For the text-containing cell, return its midpoint in [X, Y] coordinate format. 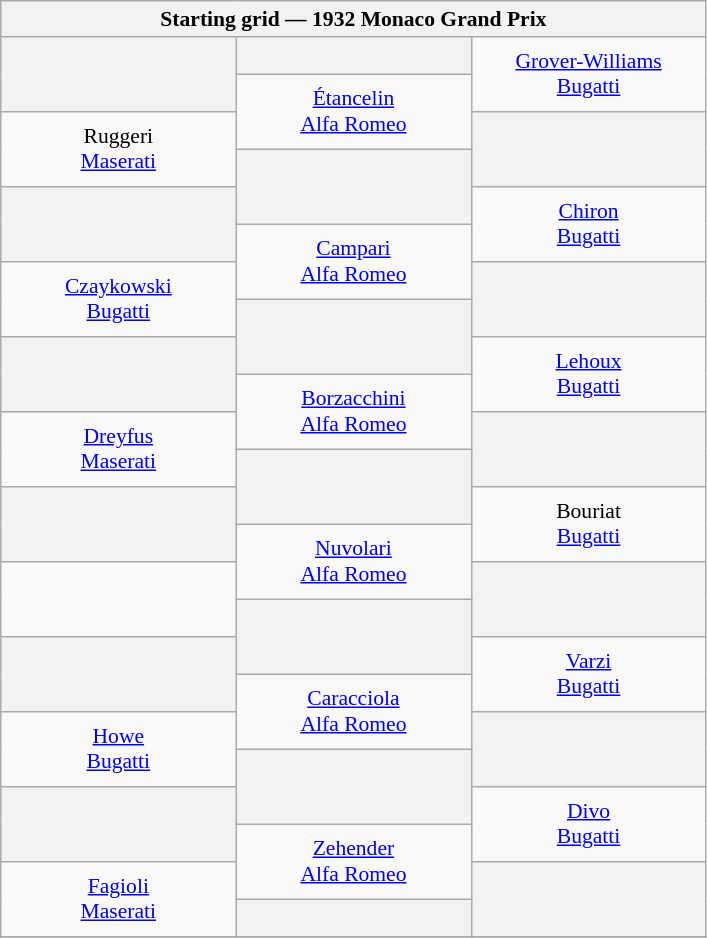
VarziBugatti [588, 674]
CzaykowskiBugatti [118, 300]
ZehenderAlfa Romeo [354, 862]
RuggeriMaserati [118, 150]
NuvolariAlfa Romeo [354, 562]
Grover-WilliamsBugatti [588, 74]
FagioliMaserati [118, 900]
BouriatBugatti [588, 524]
DivoBugatti [588, 824]
CampariAlfa Romeo [354, 262]
Starting grid — 1932 Monaco Grand Prix [354, 19]
LehouxBugatti [588, 374]
HoweBugatti [118, 750]
BorzacchiniAlfa Romeo [354, 412]
DreyfusMaserati [118, 450]
ChironBugatti [588, 224]
ÉtancelinAlfa Romeo [354, 112]
CaracciolaAlfa Romeo [354, 712]
